Provide the [x, y] coordinate of the cell's center where the given text is located.  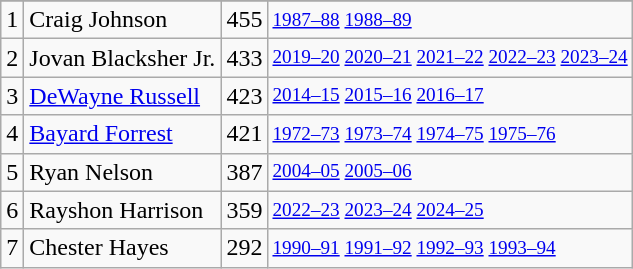
1972–73 1973–74 1974–75 1975–76 [450, 134]
3 [12, 96]
2 [12, 58]
455 [244, 20]
DeWayne Russell [122, 96]
1990–91 1991–92 1992–93 1993–94 [450, 248]
Chester Hayes [122, 248]
5 [12, 172]
433 [244, 58]
Craig Johnson [122, 20]
423 [244, 96]
Jovan Blacksher Jr. [122, 58]
1 [12, 20]
2019–20 2020–21 2021–22 2022–23 2023–24 [450, 58]
2022–23 2023–24 2024–25 [450, 210]
421 [244, 134]
Ryan Nelson [122, 172]
1987–88 1988–89 [450, 20]
7 [12, 248]
4 [12, 134]
2014–15 2015–16 2016–17 [450, 96]
Rayshon Harrison [122, 210]
292 [244, 248]
6 [12, 210]
387 [244, 172]
359 [244, 210]
Bayard Forrest [122, 134]
2004–05 2005–06 [450, 172]
